Determine the (x, y) coordinate at the center of the cell enclosing the given text.  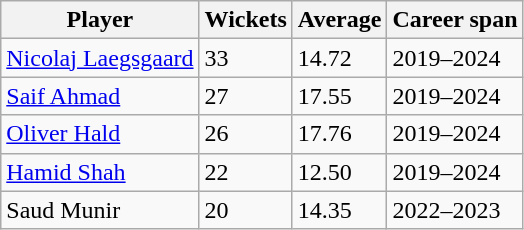
Hamid Shah (100, 172)
14.72 (340, 58)
2022–2023 (455, 210)
26 (246, 134)
33 (246, 58)
Career span (455, 20)
20 (246, 210)
17.76 (340, 134)
22 (246, 172)
Saif Ahmad (100, 96)
Saud Munir (100, 210)
17.55 (340, 96)
12.50 (340, 172)
Nicolaj Laegsgaard (100, 58)
Oliver Hald (100, 134)
14.35 (340, 210)
Player (100, 20)
27 (246, 96)
Average (340, 20)
Wickets (246, 20)
